Return the [X, Y] coordinate for the center point of the cell that contains the specified text.  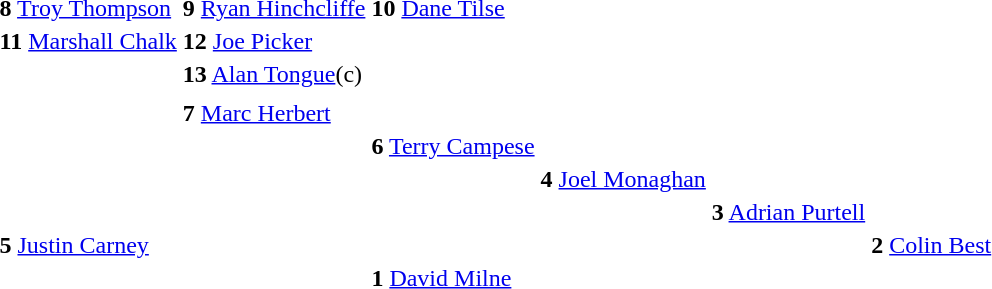
12 Joe Picker [274, 41]
13 Alan Tongue(c) [274, 74]
4 Joel Monaghan [623, 179]
7 Marc Herbert [274, 113]
3 Adrian Purtell [788, 212]
6 Terry Campese [453, 146]
